Detect which cell encompasses the target text, then output its [X, Y] center coordinate. 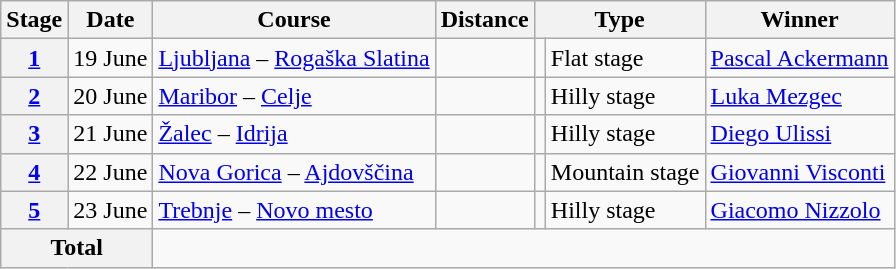
Diego Ulissi [800, 134]
20 June [110, 96]
21 June [110, 134]
Total [77, 248]
3 [34, 134]
Stage [34, 20]
Mountain stage [625, 172]
Distance [484, 20]
Course [294, 20]
Date [110, 20]
Žalec – Idrija [294, 134]
Flat stage [625, 58]
Luka Mezgec [800, 96]
19 June [110, 58]
Maribor – Celje [294, 96]
Giacomo Nizzolo [800, 210]
1 [34, 58]
Type [620, 20]
22 June [110, 172]
Winner [800, 20]
2 [34, 96]
Pascal Ackermann [800, 58]
23 June [110, 210]
Giovanni Visconti [800, 172]
5 [34, 210]
Ljubljana – Rogaška Slatina [294, 58]
Trebnje – Novo mesto [294, 210]
4 [34, 172]
Nova Gorica – Ajdovščina [294, 172]
